Pinpoint the cell where the given text exists, returning its [X, Y] midpoint coordinate. 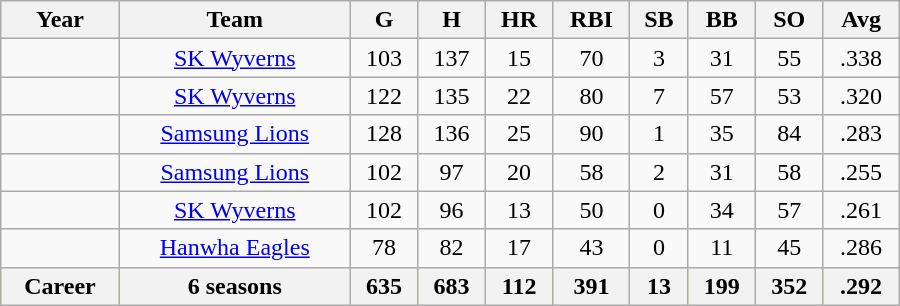
G [384, 20]
.320 [861, 96]
1 [659, 134]
.338 [861, 58]
.255 [861, 172]
Career [60, 286]
103 [384, 58]
6 seasons [234, 286]
7 [659, 96]
683 [452, 286]
135 [452, 96]
137 [452, 58]
SB [659, 20]
H [452, 20]
15 [519, 58]
96 [452, 210]
122 [384, 96]
78 [384, 248]
20 [519, 172]
90 [592, 134]
45 [789, 248]
BB [722, 20]
Team [234, 20]
Avg [861, 20]
199 [722, 286]
50 [592, 210]
53 [789, 96]
2 [659, 172]
Year [60, 20]
.283 [861, 134]
17 [519, 248]
11 [722, 248]
3 [659, 58]
55 [789, 58]
97 [452, 172]
.261 [861, 210]
136 [452, 134]
34 [722, 210]
.286 [861, 248]
352 [789, 286]
112 [519, 286]
35 [722, 134]
RBI [592, 20]
HR [519, 20]
391 [592, 286]
128 [384, 134]
25 [519, 134]
43 [592, 248]
635 [384, 286]
Hanwha Eagles [234, 248]
.292 [861, 286]
84 [789, 134]
SO [789, 20]
70 [592, 58]
82 [452, 248]
22 [519, 96]
80 [592, 96]
